Search for the cell housing the specified text and yield its [x, y] center coordinate. 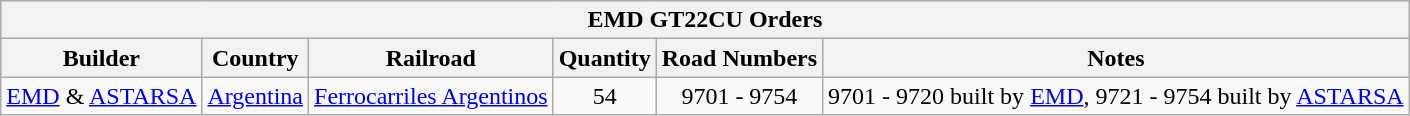
Railroad [432, 58]
9701 - 9720 built by EMD, 9721 - 9754 built by ASTARSA [1116, 96]
Road Numbers [739, 58]
54 [604, 96]
Ferrocarriles Argentinos [432, 96]
Notes [1116, 58]
9701 - 9754 [739, 96]
EMD GT22CU Orders [705, 20]
Quantity [604, 58]
Builder [102, 58]
EMD & ASTARSA [102, 96]
Argentina [256, 96]
Country [256, 58]
